Pinpoint the cell where the given text exists, returning its (x, y) midpoint coordinate. 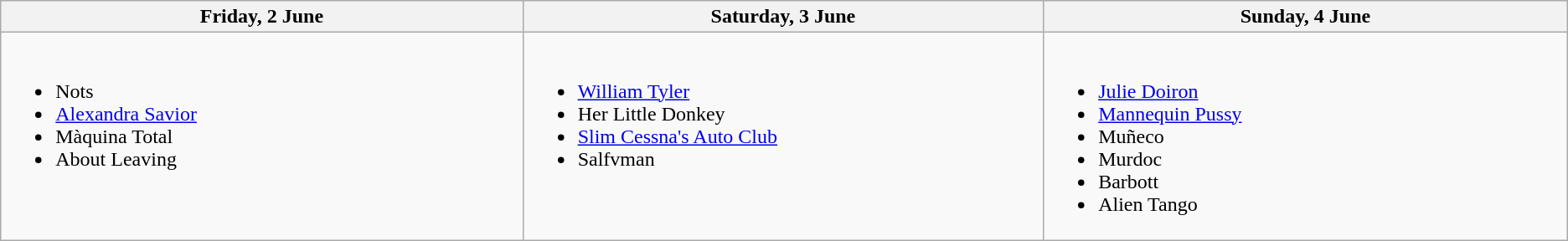
Saturday, 3 June (783, 17)
Julie DoironMannequin PussyMuñecoMurdocBarbottAlien Tango (1306, 136)
Friday, 2 June (261, 17)
NotsAlexandra SaviorMàquina TotalAbout Leaving (261, 136)
William TylerHer Little DonkeySlim Cessna's Auto ClubSalfvman (783, 136)
Sunday, 4 June (1306, 17)
